Identify which cell holds the provided text, then report its (x, y) central coordinate. 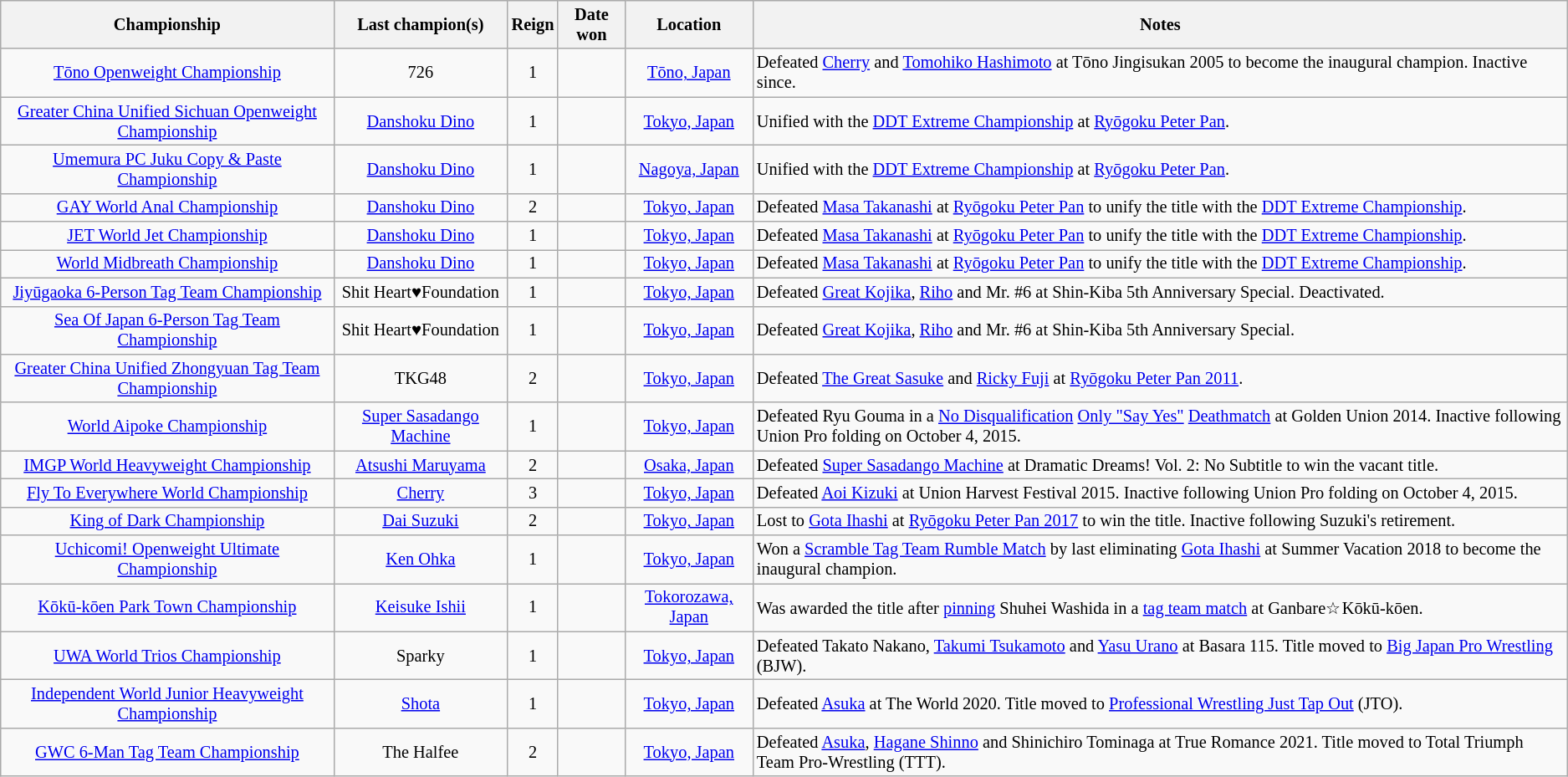
Greater China Unified Sichuan Openweight Championship (167, 121)
Championship (167, 24)
Sparky (421, 656)
Greater China Unified Zhongyuan Tag Team Championship (167, 378)
Keisuke Ishii (421, 607)
Shota (421, 703)
Defeated The Great Sasuke and Ricky Fuji at Ryōgoku Peter Pan 2011. (1161, 378)
Tokorozawa, Japan (689, 607)
Umemura PC Juku Copy & Paste Championship (167, 169)
GWC 6-Man Tag Team Championship (167, 752)
Jiyūgaoka 6-Person Tag Team Championship (167, 292)
Was awarded the title after pinning Shuhei Washida in a tag team match at Ganbare☆Kōkū-kōen. (1161, 607)
Lost to Gota Ihashi at Ryōgoku Peter Pan 2017 to win the title. Inactive following Suzuki's retirement. (1161, 521)
Location (689, 24)
Last champion(s) (421, 24)
Cherry (421, 493)
Uchicomi! Openweight Ultimate Championship (167, 560)
Defeated Aoi Kizuki at Union Harvest Festival 2015. Inactive following Union Pro folding on October 4, 2015. (1161, 493)
726 (421, 73)
Kōkū-kōen Park Town Championship (167, 607)
Osaka, Japan (689, 465)
Defeated Great Kojika, Riho and Mr. #6 at Shin-Kiba 5th Anniversary Special. (1161, 330)
Defeated Takato Nakano, Takumi Tsukamoto and Yasu Urano at Basara 115. Title moved to Big Japan Pro Wrestling (BJW). (1161, 656)
Sea Of Japan 6-Person Tag Team Championship (167, 330)
World Midbreath Championship (167, 263)
The Halfee (421, 752)
Tōno Openweight Championship (167, 73)
IMGP World Heavyweight Championship (167, 465)
Defeated Great Kojika, Riho and Mr. #6 at Shin-Kiba 5th Anniversary Special. Deactivated. (1161, 292)
World Aipoke Championship (167, 427)
Defeated Asuka, Hagane Shinno and Shinichiro Tominaga at True Romance 2021. Title moved to Total Triumph Team Pro-Wrestling (TTT). (1161, 752)
Defeated Super Sasadango Machine at Dramatic Dreams! Vol. 2: No Subtitle to win the vacant title. (1161, 465)
TKG48 (421, 378)
Atsushi Maruyama (421, 465)
Won a Scramble Tag Team Rumble Match by last eliminating Gota Ihashi at Summer Vacation 2018 to become the inaugural champion. (1161, 560)
GAY World Anal Championship (167, 207)
Notes (1161, 24)
Date won (591, 24)
3 (534, 493)
Super Sasadango Machine (421, 427)
Fly To Everywhere World Championship (167, 493)
Defeated Ryu Gouma in a No Disqualification Only "Say Yes" Deathmatch at Golden Union 2014. Inactive following Union Pro folding on October 4, 2015. (1161, 427)
JET World Jet Championship (167, 236)
Ken Ohka (421, 560)
Dai Suzuki (421, 521)
UWA World Trios Championship (167, 656)
Independent World Junior Heavyweight Championship (167, 703)
Defeated Cherry and Tomohiko Hashimoto at Tōno Jingisukan 2005 to become the inaugural champion. Inactive since. (1161, 73)
Tōno, Japan (689, 73)
Defeated Asuka at The World 2020. Title moved to Professional Wrestling Just Tap Out (JTO). (1161, 703)
King of Dark Championship (167, 521)
Nagoya, Japan (689, 169)
Reign (534, 24)
